Search for the cell housing the specified text and yield its (X, Y) center coordinate. 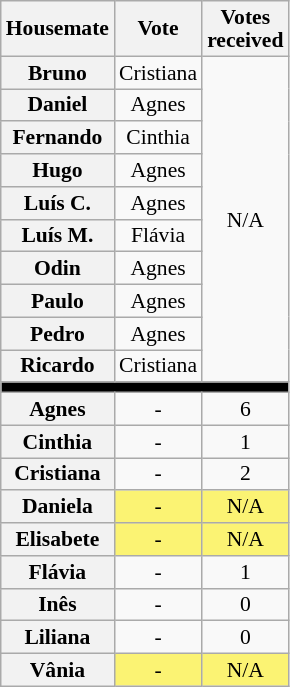
6 (245, 410)
Housemate (58, 28)
2 (245, 474)
Paulo (58, 302)
Daniel (58, 106)
Inês (58, 604)
Hugo (58, 170)
Luís M. (58, 236)
Bruno (58, 72)
Fernando (58, 138)
Daniela (58, 508)
Pedro (58, 334)
Vânia (58, 670)
Elisabete (58, 540)
Vote (158, 28)
Liliana (58, 638)
Ricardo (58, 366)
Votesreceived (245, 28)
Odin (58, 268)
Luís C. (58, 204)
